Return the [x, y] coordinate for the center point of the cell that contains the specified text.  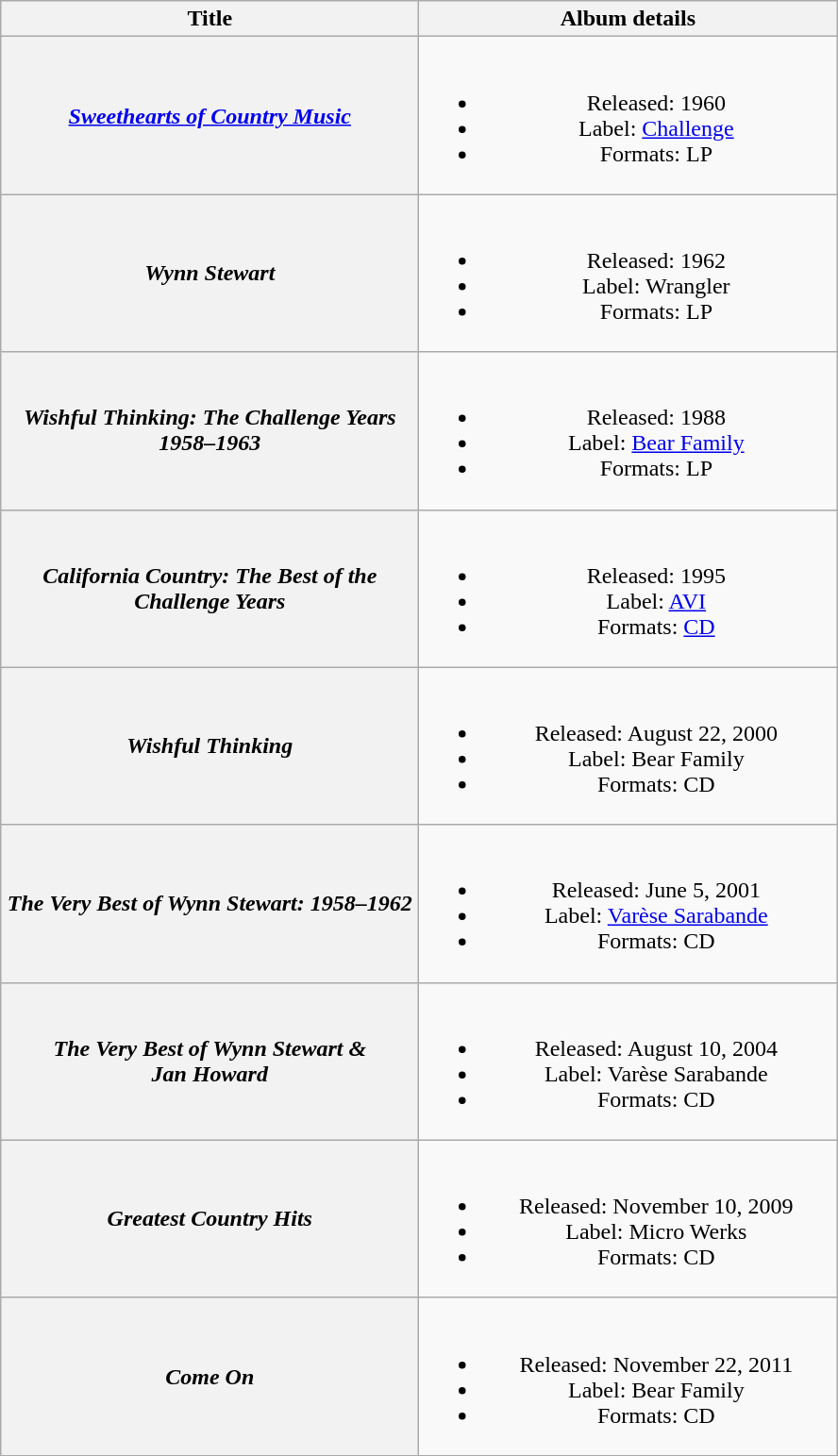
Released: June 5, 2001Label: Varèse SarabandeFormats: CD [628, 904]
Released: 1988Label: Bear FamilyFormats: LP [628, 430]
Title [209, 19]
Wishful Thinking: The Challenge Years 1958–1963 [209, 430]
The Very Best of Wynn Stewart: 1958–1962 [209, 904]
Released: November 22, 2011Label: Bear FamilyFormats: CD [628, 1376]
Sweethearts of Country Music [209, 115]
Come On [209, 1376]
Released: 1960Label: ChallengeFormats: LP [628, 115]
Greatest Country Hits [209, 1219]
Released: August 10, 2004Label: Varèse SarabandeFormats: CD [628, 1061]
Released: August 22, 2000Label: Bear FamilyFormats: CD [628, 745]
Wynn Stewart [209, 274]
Wishful Thinking [209, 745]
Released: 1962Label: WranglerFormats: LP [628, 274]
Album details [628, 19]
California Country: The Best of theChallenge Years [209, 589]
Released: 1995Label: AVIFormats: CD [628, 589]
Released: November 10, 2009Label: Micro WerksFormats: CD [628, 1219]
The Very Best of Wynn Stewart &Jan Howard [209, 1061]
